Provide the (X, Y) coordinate of the cell's center where the given text is located.  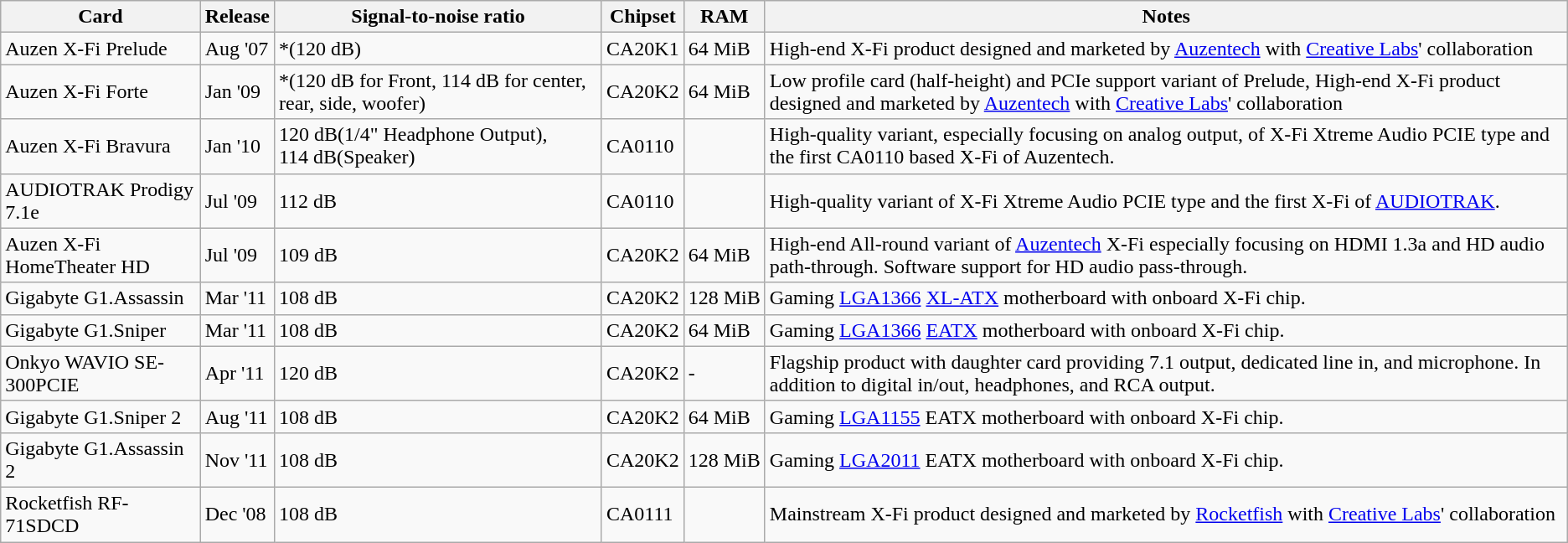
Aug '07 (237, 49)
Auzen X-Fi HomeTheater HD (101, 255)
Onkyo WAVIO SE-300PCIE (101, 374)
Gaming LGA1366 XL-ATX motherboard with onboard X-Fi chip. (1166, 298)
High-end All-round variant of Auzentech X-Fi especially focusing on HDMI 1.3a and HD audio path-through. Software support for HD audio pass-through. (1166, 255)
Release (237, 17)
*(120 dB) (437, 49)
Notes (1166, 17)
Signal-to-noise ratio (437, 17)
Gigabyte G1.Assassin 2 (101, 459)
Gigabyte G1.Assassin (101, 298)
120 dB (437, 374)
Rocketfish RF-71SDCD (101, 515)
Apr '11 (237, 374)
Gaming LGA2011 EATX motherboard with onboard X-Fi chip. (1166, 459)
Dec '08 (237, 515)
Gaming LGA1366 EATX motherboard with onboard X-Fi chip. (1166, 330)
Jan '10 (237, 146)
Jan '09 (237, 92)
Auzen X-Fi Bravura (101, 146)
112 dB (437, 201)
Card (101, 17)
Chipset (642, 17)
Nov '11 (237, 459)
High-quality variant of X-Fi Xtreme Audio PCIE type and the first X-Fi of AUDIOTRAK. (1166, 201)
120 dB(1/4" Headphone Output), 114 dB(Speaker) (437, 146)
- (724, 374)
Gigabyte G1.Sniper (101, 330)
Gaming LGA1155 EATX motherboard with onboard X-Fi chip. (1166, 416)
High-quality variant, especially focusing on analog output, of X-Fi Xtreme Audio PCIE type and the first CA0110 based X-Fi of Auzentech. (1166, 146)
Auzen X-Fi Prelude (101, 49)
RAM (724, 17)
High-end X-Fi product designed and marketed by Auzentech with Creative Labs' collaboration (1166, 49)
*(120 dB for Front, 114 dB for center, rear, side, woofer) (437, 92)
Mainstream X-Fi product designed and marketed by Rocketfish with Creative Labs' collaboration (1166, 515)
Aug '11 (237, 416)
109 dB (437, 255)
Auzen X-Fi Forte (101, 92)
Gigabyte G1.Sniper 2 (101, 416)
AUDIOTRAK Prodigy 7.1e (101, 201)
CA20K1 (642, 49)
CA0111 (642, 515)
